Provide the [X, Y] coordinate of the cell's center where the given text is located.  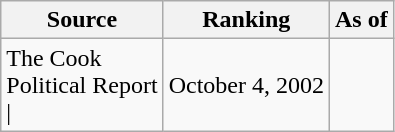
The CookPolitical Report| [82, 85]
Source [82, 20]
October 4, 2002 [246, 85]
Ranking [246, 20]
As of [361, 20]
